Return [X, Y] of the center of cell containing provided text 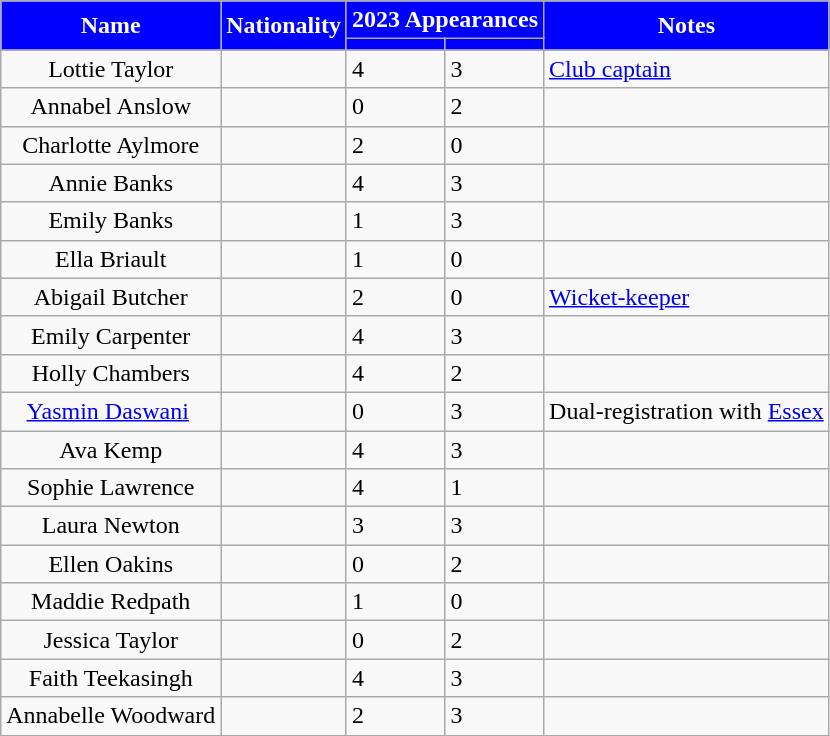
Sophie Lawrence [111, 488]
Name [111, 26]
Faith Teekasingh [111, 678]
Ellen Oakins [111, 564]
Dual-registration with Essex [687, 411]
Notes [687, 26]
Annie Banks [111, 183]
Emily Carpenter [111, 335]
Jessica Taylor [111, 640]
Yasmin Daswani [111, 411]
Lottie Taylor [111, 69]
Laura Newton [111, 526]
Holly Chambers [111, 373]
Annabel Anslow [111, 107]
Annabelle Woodward [111, 716]
Club captain [687, 69]
Maddie Redpath [111, 602]
Ava Kemp [111, 449]
Ella Briault [111, 259]
2023 Appearances [444, 20]
Charlotte Aylmore [111, 145]
Wicket-keeper [687, 297]
Nationality [284, 26]
Emily Banks [111, 221]
Abigail Butcher [111, 297]
